Identify which cell holds the provided text, then report its [X, Y] central coordinate. 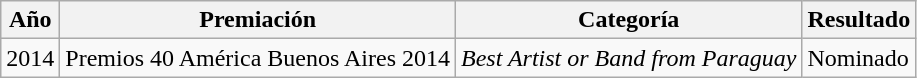
Categoría [629, 20]
Premiación [258, 20]
2014 [30, 58]
Nominado [859, 58]
Año [30, 20]
Resultado [859, 20]
Best Artist or Band from Paraguay [629, 58]
Premios 40 América Buenos Aires 2014 [258, 58]
